Find where the given text appears and provide that cell's center as [X, Y] coordinate. 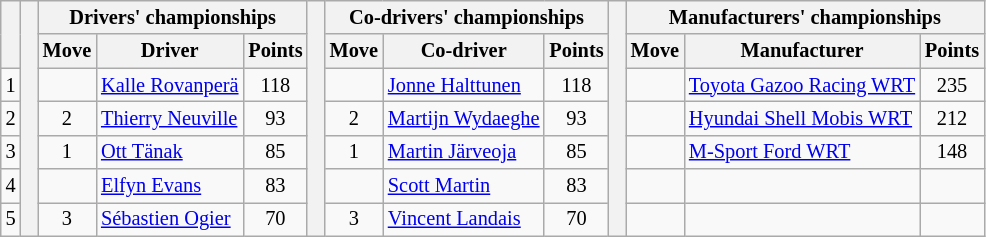
Elfyn Evans [170, 186]
4 [11, 186]
148 [952, 152]
212 [952, 118]
M-Sport Ford WRT [802, 152]
Scott Martin [464, 186]
235 [952, 85]
Hyundai Shell Mobis WRT [802, 118]
Martin Järveoja [464, 152]
5 [11, 219]
Toyota Gazoo Racing WRT [802, 85]
Manufacturers' championships [805, 17]
Co-driver [464, 51]
Kalle Rovanperä [170, 85]
Driver [170, 51]
Co-drivers' championships [467, 17]
Drivers' championships [173, 17]
Manufacturer [802, 51]
Sébastien Ogier [170, 219]
Jonne Halttunen [464, 85]
Vincent Landais [464, 219]
Ott Tänak [170, 152]
Martijn Wydaeghe [464, 118]
Thierry Neuville [170, 118]
